Return (x, y) of the center of cell containing provided text 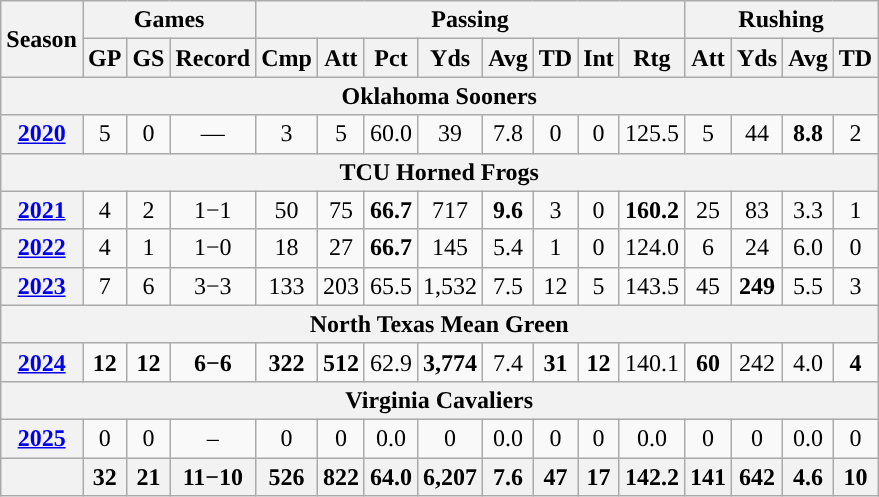
TCU Horned Frogs (440, 172)
GS (148, 58)
44 (758, 134)
10 (855, 477)
642 (758, 477)
2025 (42, 438)
– (213, 438)
717 (450, 210)
62.9 (390, 362)
Season (42, 39)
32 (104, 477)
— (213, 134)
7.4 (508, 362)
Rtg (652, 58)
83 (758, 210)
145 (450, 248)
1,532 (450, 286)
3,774 (450, 362)
27 (340, 248)
North Texas Mean Green (440, 324)
124.0 (652, 248)
7.8 (508, 134)
60.0 (390, 134)
50 (287, 210)
Int (599, 58)
322 (287, 362)
133 (287, 286)
Rushing (780, 20)
4.0 (808, 362)
143.5 (652, 286)
21 (148, 477)
526 (287, 477)
47 (555, 477)
31 (555, 362)
18 (287, 248)
142.2 (652, 477)
4.6 (808, 477)
64.0 (390, 477)
Virginia Cavaliers (440, 400)
2022 (42, 248)
GP (104, 58)
Passing (470, 20)
7.6 (508, 477)
2020 (42, 134)
75 (340, 210)
512 (340, 362)
141 (708, 477)
7.5 (508, 286)
822 (340, 477)
6,207 (450, 477)
Oklahoma Sooners (440, 96)
125.5 (652, 134)
45 (708, 286)
Pct (390, 58)
17 (599, 477)
9.6 (508, 210)
6−6 (213, 362)
8.8 (808, 134)
3−3 (213, 286)
7 (104, 286)
249 (758, 286)
39 (450, 134)
5.5 (808, 286)
24 (758, 248)
140.1 (652, 362)
2021 (42, 210)
242 (758, 362)
2023 (42, 286)
160.2 (652, 210)
11−10 (213, 477)
1−0 (213, 248)
5.4 (508, 248)
60 (708, 362)
Cmp (287, 58)
2024 (42, 362)
1−1 (213, 210)
3.3 (808, 210)
Games (168, 20)
25 (708, 210)
6.0 (808, 248)
65.5 (390, 286)
203 (340, 286)
Record (213, 58)
